From the cell containing the given text, extract its center point as [x, y] coordinate. 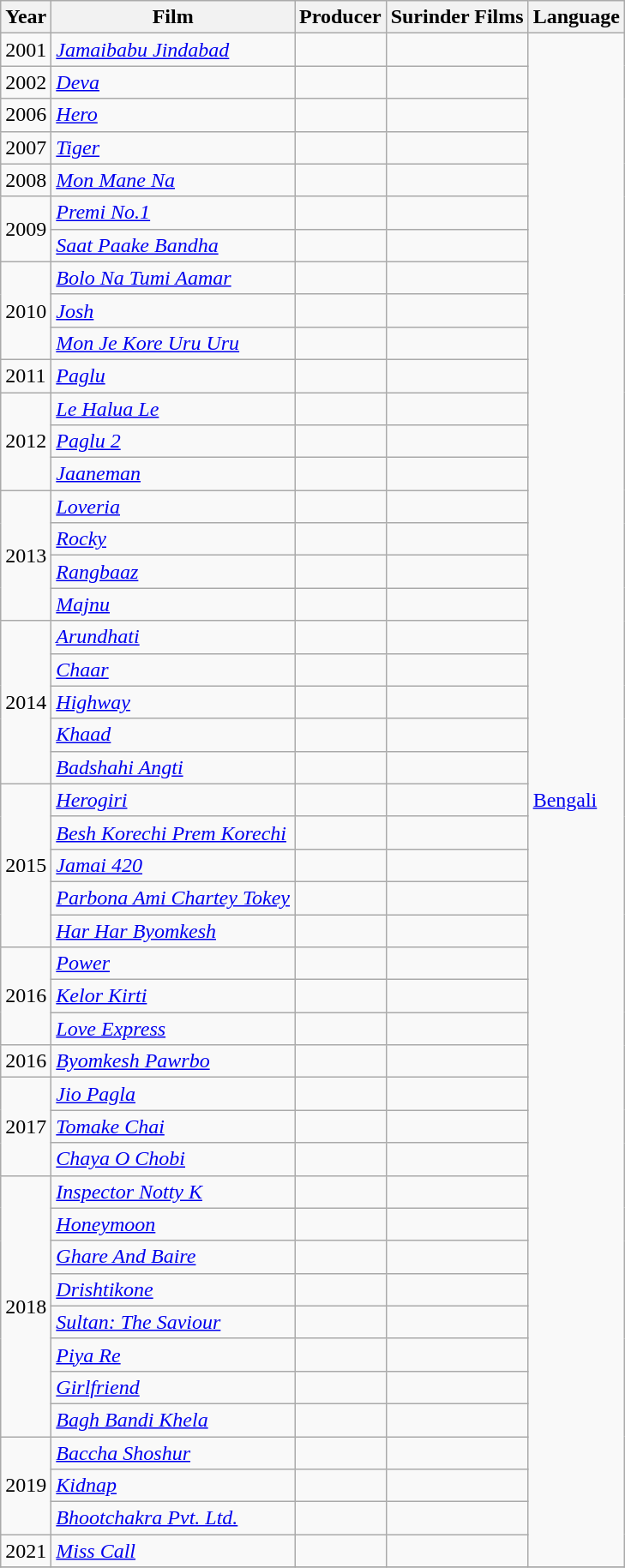
2012 [26, 442]
Baccha Shoshur [173, 1453]
Paglu 2 [173, 442]
Parbona Ami Chartey Tokey [173, 898]
2001 [26, 50]
Kelor Kirti [173, 996]
2002 [26, 82]
Kidnap [173, 1486]
Highway [173, 702]
Le Halua Le [173, 409]
Byomkesh Pawrbo [173, 1061]
Hero [173, 115]
Besh Korechi Prem Korechi [173, 832]
Paglu [173, 375]
Khaad [173, 735]
Miss Call [173, 1551]
2010 [26, 310]
Girlfriend [173, 1387]
Year [26, 17]
Rangbaaz [173, 572]
2009 [26, 229]
Jamaibabu Jindabad [173, 50]
Film [173, 17]
Chaya O Chobi [173, 1159]
Herogiri [173, 800]
Jamai 420 [173, 865]
Sultan: The Saviour [173, 1322]
Badshahi Angti [173, 767]
Loveria [173, 507]
Ghare And Baire [173, 1257]
Arundhati [173, 637]
Bagh Bandi Khela [173, 1420]
Mon Mane Na [173, 180]
Surinder Films [457, 17]
2008 [26, 180]
Bhootchakra Pvt. Ltd. [173, 1518]
Inspector Notty K [173, 1192]
Jio Pagla [173, 1094]
2019 [26, 1486]
Rocky [173, 539]
2018 [26, 1306]
2011 [26, 375]
2006 [26, 115]
2015 [26, 865]
Premi No.1 [173, 213]
Power [173, 964]
Tiger [173, 147]
Love Express [173, 1029]
Josh [173, 310]
Language [576, 17]
Saat Paake Bandha [173, 245]
2021 [26, 1551]
Majnu [173, 604]
2014 [26, 702]
Deva [173, 82]
Bolo Na Tumi Aamar [173, 278]
Bengali [576, 801]
Tomake Chai [173, 1126]
Chaar [173, 670]
Piya Re [173, 1355]
Jaaneman [173, 474]
Drishtikone [173, 1289]
2007 [26, 147]
2013 [26, 556]
Har Har Byomkesh [173, 930]
Producer [341, 17]
Honeymoon [173, 1224]
Mon Je Kore Uru Uru [173, 343]
2017 [26, 1126]
